Identify which cell holds the provided text, then report its (X, Y) central coordinate. 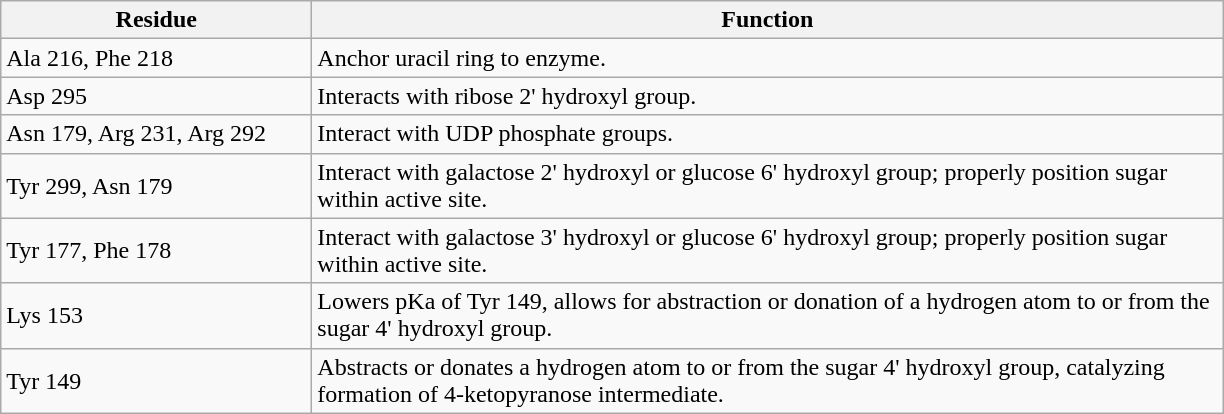
Tyr 177, Phe 178 (156, 250)
Asp 295 (156, 96)
Function (768, 20)
Asn 179, Arg 231, Arg 292 (156, 134)
Abstracts or donates a hydrogen atom to or from the sugar 4' hydroxyl group, catalyzing formation of 4-ketopyranose intermediate. (768, 380)
Tyr 149 (156, 380)
Interacts with ribose 2' hydroxyl group. (768, 96)
Residue (156, 20)
Lowers pKa of Tyr 149, allows for abstraction or donation of a hydrogen atom to or from the sugar 4' hydroxyl group. (768, 316)
Interact with galactose 2' hydroxyl or glucose 6' hydroxyl group; properly position sugar within active site. (768, 186)
Interact with UDP phosphate groups. (768, 134)
Ala 216, Phe 218 (156, 58)
Interact with galactose 3' hydroxyl or glucose 6' hydroxyl group; properly position sugar within active site. (768, 250)
Tyr 299, Asn 179 (156, 186)
Lys 153 (156, 316)
Anchor uracil ring to enzyme. (768, 58)
